Scan for the cell matching the given text and deliver its (x, y) coordinate at center. 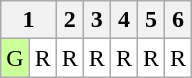
3 (96, 20)
1 (28, 20)
6 (178, 20)
4 (124, 20)
2 (70, 20)
G (15, 58)
5 (150, 20)
